Capture the cell that displays the provided text and extract its [x, y] central coordinate. 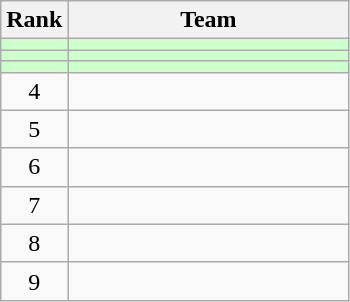
5 [34, 129]
Team [208, 20]
Rank [34, 20]
8 [34, 243]
6 [34, 167]
7 [34, 205]
4 [34, 91]
9 [34, 281]
